From the cell containing the given text, extract its center point as (X, Y) coordinate. 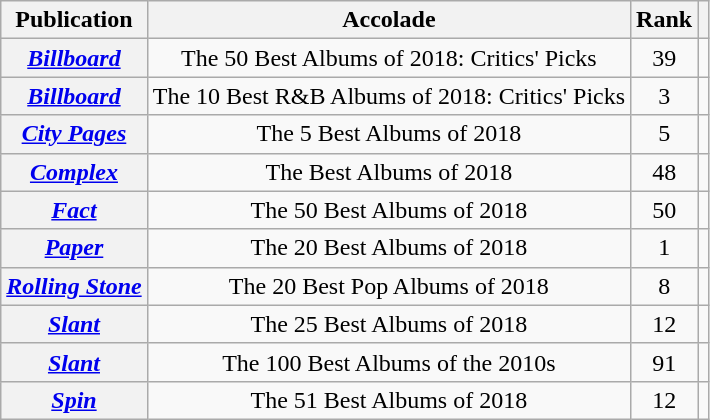
5 (664, 134)
The 50 Best Albums of 2018: Critics' Picks (388, 58)
Publication (74, 20)
The Best Albums of 2018 (388, 172)
The 50 Best Albums of 2018 (388, 210)
1 (664, 248)
The 51 Best Albums of 2018 (388, 400)
The 100 Best Albums of the 2010s (388, 362)
Spin (74, 400)
The 20 Best Albums of 2018 (388, 248)
50 (664, 210)
The 25 Best Albums of 2018 (388, 324)
Rank (664, 20)
8 (664, 286)
48 (664, 172)
91 (664, 362)
3 (664, 96)
Fact (74, 210)
The 20 Best Pop Albums of 2018 (388, 286)
39 (664, 58)
Complex (74, 172)
The 5 Best Albums of 2018 (388, 134)
The 10 Best R&B Albums of 2018: Critics' Picks (388, 96)
Rolling Stone (74, 286)
Paper (74, 248)
Accolade (388, 20)
City Pages (74, 134)
